Locate the cell with the specified text and output its (X, Y) center coordinate. 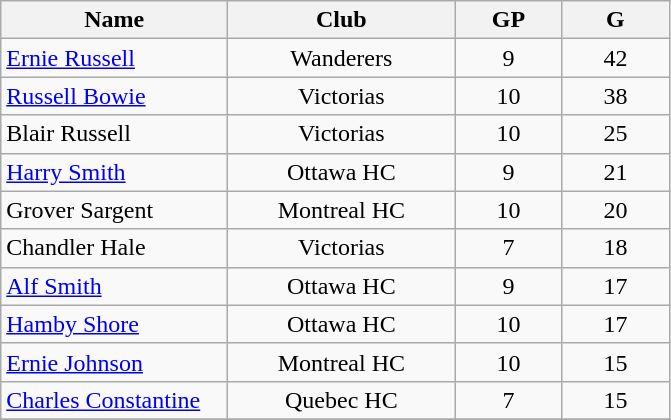
42 (616, 58)
21 (616, 172)
20 (616, 210)
Club (342, 20)
Harry Smith (114, 172)
18 (616, 248)
Alf Smith (114, 286)
Charles Constantine (114, 400)
Ernie Johnson (114, 362)
Ernie Russell (114, 58)
Wanderers (342, 58)
Chandler Hale (114, 248)
Quebec HC (342, 400)
Name (114, 20)
Russell Bowie (114, 96)
25 (616, 134)
Blair Russell (114, 134)
GP (508, 20)
G (616, 20)
Hamby Shore (114, 324)
38 (616, 96)
Grover Sargent (114, 210)
